Search for the cell housing the specified text and yield its (X, Y) center coordinate. 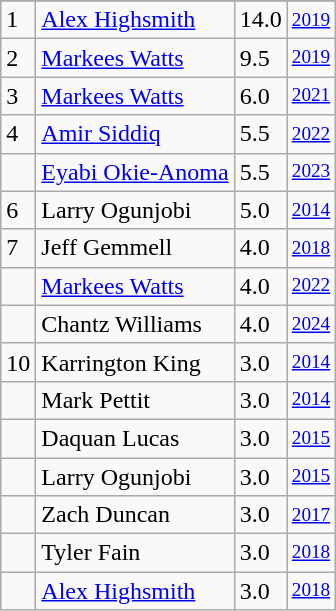
10 (18, 362)
2 (18, 58)
7 (18, 248)
3 (18, 96)
2024 (311, 324)
Mark Pettit (135, 400)
Jeff Gemmell (135, 248)
Daquan Lucas (135, 438)
2021 (311, 96)
Amir Siddiq (135, 134)
6 (18, 210)
14.0 (260, 20)
Zach Duncan (135, 515)
Karrington King (135, 362)
1 (18, 20)
Chantz Williams (135, 324)
2023 (311, 172)
2017 (311, 515)
9.5 (260, 58)
4 (18, 134)
Tyler Fain (135, 553)
Eyabi Okie-Anoma (135, 172)
6.0 (260, 96)
5.0 (260, 210)
